Scan for the cell matching the given text and deliver its (X, Y) coordinate at center. 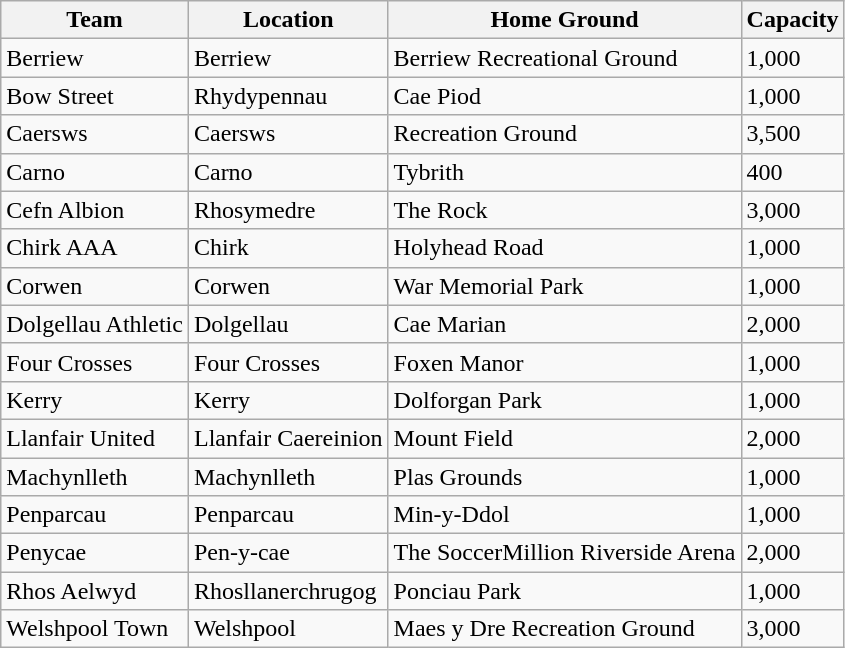
The SoccerMillion Riverside Arena (564, 553)
400 (792, 172)
Berriew Recreational Ground (564, 58)
Home Ground (564, 20)
3,500 (792, 134)
Cefn Albion (95, 210)
Penycae (95, 553)
Llanfair United (95, 438)
The Rock (564, 210)
Welshpool (288, 629)
Welshpool Town (95, 629)
Chirk AAA (95, 248)
War Memorial Park (564, 286)
Team (95, 20)
Ponciau Park (564, 591)
Dolforgan Park (564, 400)
Holyhead Road (564, 248)
Pen-y-cae (288, 553)
Dolgellau Athletic (95, 324)
Bow Street (95, 96)
Location (288, 20)
Rhosymedre (288, 210)
Maes y Dre Recreation Ground (564, 629)
Llanfair Caereinion (288, 438)
Rhydypennau (288, 96)
Mount Field (564, 438)
Chirk (288, 248)
Plas Grounds (564, 477)
Rhos Aelwyd (95, 591)
Capacity (792, 20)
Rhosllanerchrugog (288, 591)
Foxen Manor (564, 362)
Cae Piod (564, 96)
Cae Marian (564, 324)
Tybrith (564, 172)
Recreation Ground (564, 134)
Min-y-Ddol (564, 515)
Dolgellau (288, 324)
